Output the [x, y] coordinate of the center of the cell containing the given text.  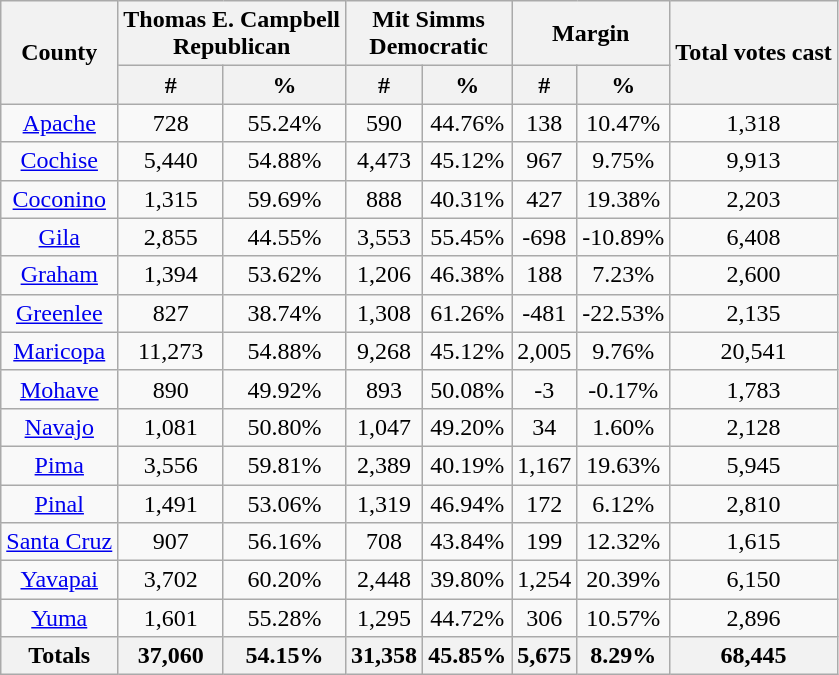
31,358 [384, 656]
1,491 [171, 503]
Santa Cruz [60, 542]
728 [171, 123]
1,615 [754, 542]
40.19% [468, 465]
9,913 [754, 161]
4,473 [384, 161]
Thomas E. CampbellRepublican [232, 34]
Maricopa [60, 351]
10.57% [624, 618]
888 [384, 199]
6,150 [754, 580]
827 [171, 313]
60.20% [284, 580]
5,945 [754, 465]
45.85% [468, 656]
172 [544, 503]
38.74% [284, 313]
9.75% [624, 161]
9,268 [384, 351]
5,440 [171, 161]
Pima [60, 465]
43.84% [468, 542]
34 [544, 427]
907 [171, 542]
893 [384, 389]
44.76% [468, 123]
Navajo [60, 427]
Margin [591, 34]
1,601 [171, 618]
306 [544, 618]
46.94% [468, 503]
50.80% [284, 427]
44.55% [284, 237]
Gila [60, 237]
10.47% [624, 123]
199 [544, 542]
Greenlee [60, 313]
9.76% [624, 351]
2,203 [754, 199]
20,541 [754, 351]
1,319 [384, 503]
53.62% [284, 275]
5,675 [544, 656]
138 [544, 123]
1,206 [384, 275]
3,556 [171, 465]
61.26% [468, 313]
1.60% [624, 427]
19.38% [624, 199]
54.15% [284, 656]
County [60, 52]
1,254 [544, 580]
39.80% [468, 580]
50.08% [468, 389]
19.63% [624, 465]
2,600 [754, 275]
Pinal [60, 503]
2,389 [384, 465]
1,081 [171, 427]
2,448 [384, 580]
Apache [60, 123]
1,047 [384, 427]
2,135 [754, 313]
46.38% [468, 275]
1,315 [171, 199]
Yuma [60, 618]
Graham [60, 275]
12.32% [624, 542]
59.81% [284, 465]
590 [384, 123]
8.29% [624, 656]
1,295 [384, 618]
890 [171, 389]
55.45% [468, 237]
Coconino [60, 199]
49.92% [284, 389]
3,702 [171, 580]
Mohave [60, 389]
3,553 [384, 237]
37,060 [171, 656]
Mit SimmsDemocratic [429, 34]
2,855 [171, 237]
1,167 [544, 465]
2,005 [544, 351]
427 [544, 199]
40.31% [468, 199]
59.69% [284, 199]
-0.17% [624, 389]
44.72% [468, 618]
Yavapai [60, 580]
55.24% [284, 123]
-698 [544, 237]
7.23% [624, 275]
2,128 [754, 427]
1,318 [754, 123]
56.16% [284, 542]
49.20% [468, 427]
-3 [544, 389]
188 [544, 275]
-481 [544, 313]
-22.53% [624, 313]
Total votes cast [754, 52]
1,308 [384, 313]
2,810 [754, 503]
708 [384, 542]
68,445 [754, 656]
53.06% [284, 503]
11,273 [171, 351]
Cochise [60, 161]
967 [544, 161]
Totals [60, 656]
6,408 [754, 237]
1,394 [171, 275]
2,896 [754, 618]
-10.89% [624, 237]
55.28% [284, 618]
6.12% [624, 503]
1,783 [754, 389]
20.39% [624, 580]
